From the cell containing the given text, extract its center point as [X, Y] coordinate. 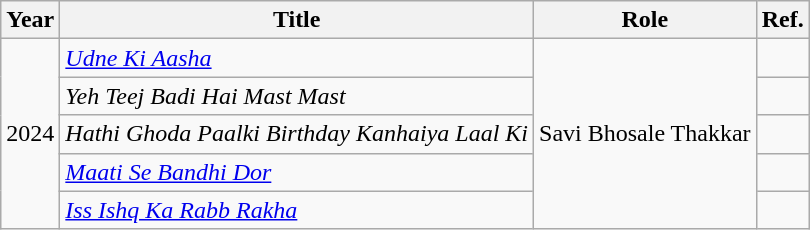
Savi Bhosale Thakkar [646, 134]
Yeh Teej Badi Hai Mast Mast [297, 96]
Year [30, 20]
Maati Se Bandhi Dor [297, 172]
Udne Ki Aasha [297, 58]
Iss Ishq Ka Rabb Rakha [297, 210]
Role [646, 20]
Hathi Ghoda Paalki Birthday Kanhaiya Laal Ki [297, 134]
2024 [30, 134]
Title [297, 20]
Ref. [782, 20]
